Identify which cell holds the provided text, then report its [x, y] central coordinate. 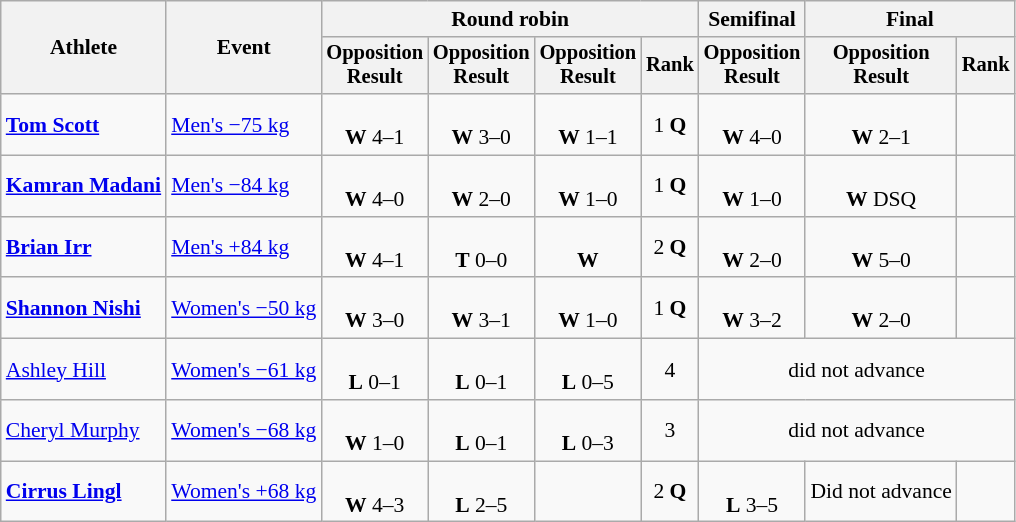
Event [244, 48]
Cheryl Murphy [84, 430]
Ashley Hill [84, 370]
T 0–0 [482, 248]
W DSQ [881, 186]
Women's −68 kg [244, 430]
4 [670, 370]
Kamran Madani [84, 186]
W 3–1 [482, 308]
Shannon Nishi [84, 308]
W 4–3 [374, 492]
Tom Scott [84, 124]
W 3–2 [752, 308]
Women's +68 kg [244, 492]
Round robin [510, 19]
W [588, 248]
Men's +84 kg [244, 248]
3 [670, 430]
W 2–1 [881, 124]
Women's −61 kg [244, 370]
W 1–1 [588, 124]
Men's −75 kg [244, 124]
Did not advance [881, 492]
L 3–5 [752, 492]
Brian Irr [84, 248]
Athlete [84, 48]
Cirrus Lingl [84, 492]
Final [910, 19]
L 0–5 [588, 370]
Men's −84 kg [244, 186]
L 2–5 [482, 492]
Women's −50 kg [244, 308]
L 0–3 [588, 430]
Semifinal [752, 19]
W 5–0 [881, 248]
